Search for the cell housing the specified text and yield its (X, Y) center coordinate. 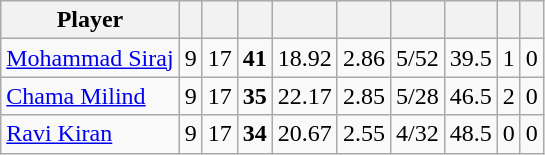
41 (254, 58)
2.86 (364, 58)
22.17 (304, 96)
Chama Milind (90, 96)
48.5 (470, 134)
Player (90, 20)
39.5 (470, 58)
5/28 (417, 96)
2.55 (364, 134)
34 (254, 134)
Mohammad Siraj (90, 58)
18.92 (304, 58)
Ravi Kiran (90, 134)
5/52 (417, 58)
2 (508, 96)
2.85 (364, 96)
20.67 (304, 134)
4/32 (417, 134)
1 (508, 58)
35 (254, 96)
46.5 (470, 96)
